Search for the cell housing the specified text and yield its [X, Y] center coordinate. 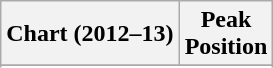
Chart (2012–13) [90, 34]
PeakPosition [226, 34]
